Output the (X, Y) coordinate of the center of the cell containing the given text.  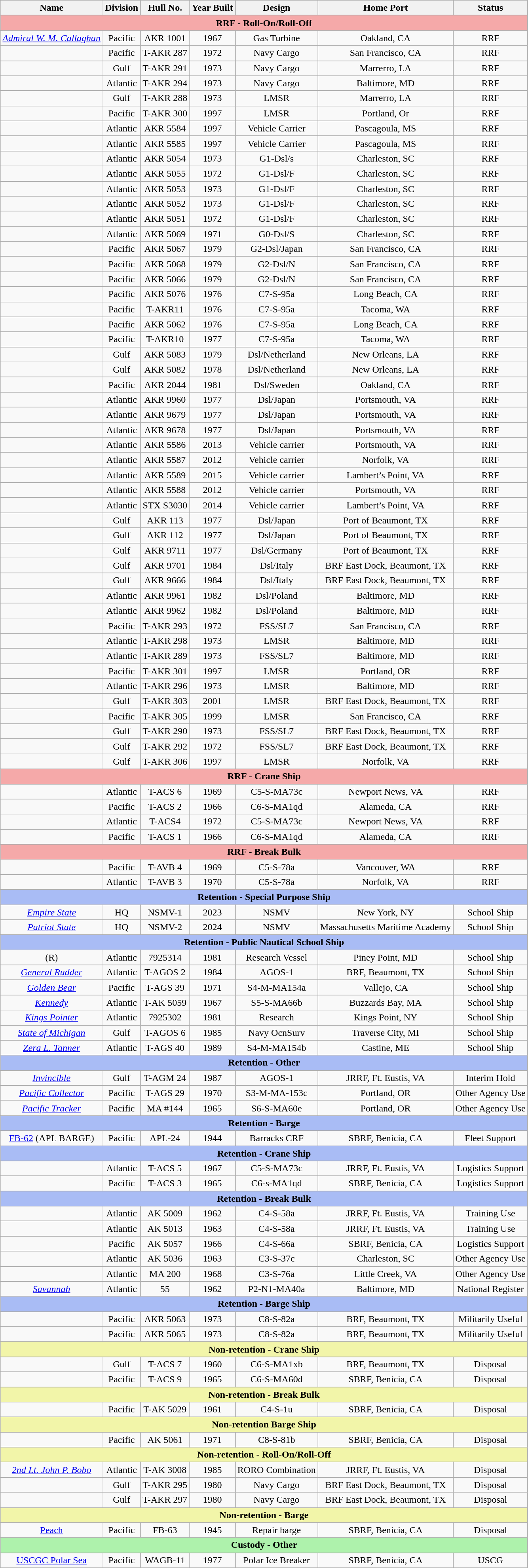
Interim Hold (490, 1078)
1945 (212, 1530)
Home Port (386, 8)
USCG (490, 1560)
Non-retention - Roll-On/Roll-Off (264, 1455)
RORO Combination (276, 1470)
AKR 2044 (165, 384)
Research (276, 1018)
Repair barge (276, 1530)
T-AKR 287 (165, 53)
State of Michigan (51, 1033)
AKR 5063 (165, 1319)
AKR 5585 (165, 143)
T-AKR 288 (165, 98)
T-AGOS 6 (165, 1033)
USCGC Polar Sea (51, 1560)
AKR 9666 (165, 580)
Vancouver, WA (386, 867)
AK 5013 (165, 1229)
AKR 5082 (165, 369)
AKR 5065 (165, 1334)
T-ACS 5 (165, 1168)
T-ACS 1 (165, 837)
New York, NY (386, 912)
Year Built (212, 8)
Non-retention - Crane Ship (264, 1349)
RRF - Crane Ship (264, 776)
AKR 5053 (165, 189)
NSMV-2 (165, 927)
AKR 9962 (165, 611)
Research Vessel (276, 957)
T-AKR 297 (165, 1500)
Traverse City, MI (386, 1033)
Kennedy (51, 1003)
T-AKR10 (165, 339)
Barracks CRF (276, 1138)
T-AKR 292 (165, 746)
Buzzards Bay, MA (386, 1003)
C6-S-MA1xb (276, 1364)
T-AGS 29 (165, 1093)
T-AK 5059 (165, 1003)
T-AKR 296 (165, 686)
AK 5009 (165, 1214)
AK 5061 (165, 1440)
FB-63 (165, 1530)
2023 (212, 912)
P2-N1-MA40a (276, 1289)
National Register (490, 1289)
7925314 (165, 957)
T-AGOS 2 (165, 972)
AKR 5062 (165, 324)
2001 (212, 701)
Golden Bear (51, 988)
T-AKR 300 (165, 113)
Retention - Special Purpose Ship (264, 897)
T-AKR 291 (165, 68)
Retention - Break Bulk (264, 1199)
General Rudder (51, 972)
Castine, ME (386, 1048)
AKR 5052 (165, 204)
Retention - Barge (264, 1123)
S6-S-MA60e (276, 1108)
MA #144 (165, 1108)
RRF - Break Bulk (264, 852)
Retention - Crane Ship (264, 1153)
T-ACS 2 (165, 807)
T-AKR 305 (165, 716)
Peach (51, 1530)
Navy OcnSurv (276, 1033)
RRF - Roll-On/Roll-Off (264, 23)
AKR 5587 (165, 460)
(R) (51, 957)
AKR 5083 (165, 354)
T-AK 3008 (165, 1470)
Design (276, 8)
WAGB-11 (165, 1560)
1944 (212, 1138)
AKR 5055 (165, 173)
G1-Dsl/s (276, 158)
AK 5036 (165, 1259)
Name (51, 8)
Zera L. Tanner (51, 1048)
C3-S-76a (276, 1274)
AKR 113 (165, 520)
Kings Pointer (51, 1018)
S4-M-MA154b (276, 1048)
APL-24 (165, 1138)
AKR 9961 (165, 596)
AKR 9711 (165, 550)
AKR 112 (165, 535)
T-ACS4 (165, 822)
S4-M-MA154a (276, 988)
Custody - Other (264, 1545)
T-AKR 294 (165, 83)
T-ACS 6 (165, 792)
AK 5057 (165, 1244)
C8-S-81b (276, 1440)
Division (122, 8)
T-AGS 40 (165, 1048)
Admiral W. M. Callaghan (51, 38)
Non-retention Barge Ship (264, 1425)
T-AGM 24 (165, 1078)
STX S3030 (165, 505)
AKR 5584 (165, 128)
S3-M-MA-153c (276, 1093)
T-AKR 301 (165, 671)
Gas Turbine (276, 38)
1989 (212, 1048)
Status (490, 8)
C4-S-1u (276, 1410)
AKR 5066 (165, 279)
AKR 9701 (165, 565)
T-AKR 298 (165, 641)
Retention - Public Nautical School Ship (264, 942)
NSMV-1 (165, 912)
Retention - Other (264, 1063)
7925302 (165, 1018)
Pacific Tracker (51, 1108)
Little Creek, VA (386, 1274)
AKR 5076 (165, 294)
T-AKR 306 (165, 761)
T-AKR 295 (165, 1485)
AKR 5588 (165, 490)
2nd Lt. John P. Bobo (51, 1470)
T-AKR11 (165, 309)
T-AKR 303 (165, 701)
Fleet Support (490, 1138)
2024 (212, 927)
C6-s-MA1qd (276, 1184)
Non-retention - Break Bulk (264, 1394)
AKR 5586 (165, 445)
Portland, Or (386, 113)
Piney Point, MD (386, 957)
AKR 1001 (165, 38)
T-AKR 293 (165, 626)
55 (165, 1289)
Dsl/Germany (276, 550)
1987 (212, 1078)
2013 (212, 445)
1999 (212, 716)
Retention - Barge Ship (264, 1304)
AKR 5068 (165, 264)
AKR 9679 (165, 415)
AKR 5051 (165, 219)
1978 (212, 369)
G0-Dsl/S (276, 234)
FB-62 (APL BARGE) (51, 1138)
1961 (212, 1410)
Pacific Collector (51, 1093)
AKR 5067 (165, 249)
AKR 5589 (165, 475)
2014 (212, 505)
AKR 5054 (165, 158)
Polar Ice Breaker (276, 1560)
C3-S-37c (276, 1259)
G2-Dsl/Japan (276, 249)
Dsl/Sweden (276, 384)
1960 (212, 1364)
AKR 5069 (165, 234)
Savannah (51, 1289)
C4-S-66a (276, 1244)
Empire State (51, 912)
MA 200 (165, 1274)
AKR 9960 (165, 400)
T-AGS 39 (165, 988)
2015 (212, 475)
T-AK 5029 (165, 1410)
T-AKR 290 (165, 731)
Patriot State (51, 927)
T-ACS 7 (165, 1364)
Massachusetts Maritime Academy (386, 927)
Vallejo, CA (386, 988)
T-AKR 289 (165, 656)
T-AVB 4 (165, 867)
Non-retention - Barge (264, 1515)
T-ACS 3 (165, 1184)
1968 (212, 1274)
AKR 9678 (165, 430)
C6-S-MA60d (276, 1379)
T-AVB 3 (165, 882)
Hull No. (165, 8)
Invincible (51, 1078)
T-ACS 9 (165, 1379)
S5-S-MA66b (276, 1003)
Kings Point, NY (386, 1018)
